Extract the (x, y) coordinate from the center of the cell holding the provided text.  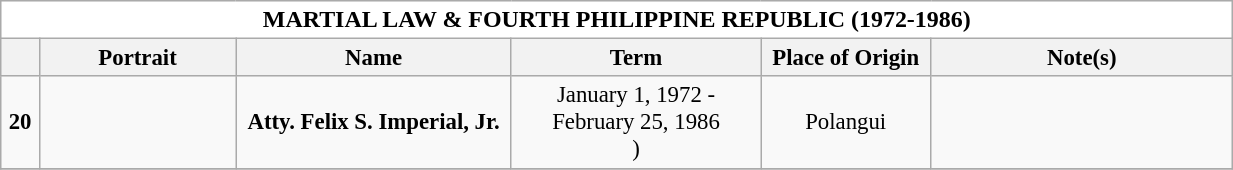
Polangui (846, 123)
20 (20, 123)
Note(s) (1082, 58)
January 1, 1972 - February 25, 1986 ) (636, 123)
Term (636, 58)
Atty. Felix S. Imperial, Jr. (374, 123)
Place of Origin (846, 58)
MARTIAL LAW & FOURTH PHILIPPINE REPUBLIC (1972-1986) (617, 20)
Name (374, 58)
Portrait (138, 58)
